Locate the cell with the specified text and output its (X, Y) center coordinate. 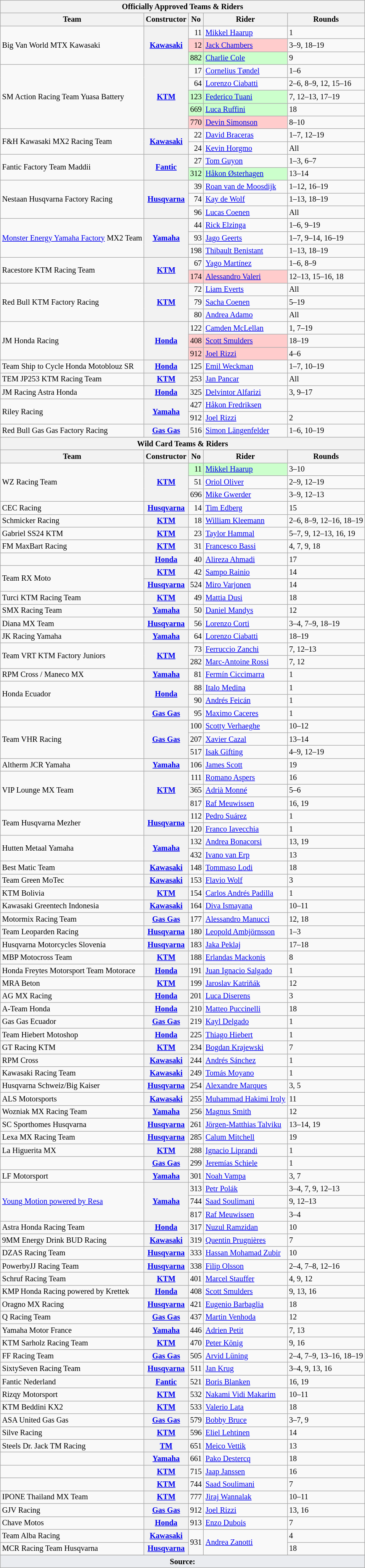
Steels Dr. Jack TM Racing (72, 1446)
285 (196, 1137)
188 (196, 958)
Marc-Antoine Rossi (246, 662)
AG MX Racing (72, 996)
79 (196, 302)
5–7, 9, 12–13, 16, 19 (326, 533)
80 (196, 315)
44 (196, 225)
Jaroslav Katriňák (246, 983)
Best Matic Team (72, 867)
164 (196, 906)
40 (196, 559)
Alexandre Marques (246, 1086)
Alireza Ahmadi (246, 559)
VIP Lounge MX Team (72, 790)
Liam Everts (246, 289)
3–9, 12–13 (326, 495)
Jago Geerts (246, 238)
325 (196, 392)
317 (196, 1227)
661 (196, 1459)
Bobby Bruce (246, 1420)
Miro Varjonen (246, 585)
50 (196, 610)
9, 16 (326, 1343)
Quentin Prugnières (246, 1240)
Wild Card Teams & Riders (183, 444)
93 (196, 238)
Muhammad Hakimi Iroly (246, 1099)
Andrés Feicán (246, 701)
256 (196, 1112)
288 (196, 1150)
David Braceras (246, 135)
333 (196, 1253)
Gas Gas Ecuador (72, 1022)
2–4, 7–8, 12–16 (326, 1266)
516 (196, 431)
FF Racing Team (72, 1356)
1–6, 10–19 (326, 431)
RPM Cross / Maneco MX (72, 675)
255 (196, 1099)
596 (196, 1433)
4–6 (326, 354)
39 (196, 187)
Jaap Janssen (246, 1471)
770 (196, 122)
23 (196, 533)
Monster Energy Yamaha Factory MX2 Team (72, 237)
Håkon Fredriksen (246, 405)
Red Bull Gas Gas Factory Racing (72, 431)
3–4 (326, 1214)
Hassan Mohamad Zubir (246, 1253)
Team VRT KTM Factory Juniors (72, 655)
313 (196, 1189)
Luca Diserens (246, 996)
Team Hiebert Motoshop (72, 1035)
13–14, 19 (326, 1124)
Rick Elzinga (246, 225)
Lexa MX Racing Team (72, 1137)
Team Leoparden Racing (72, 932)
Kay de Wolf (246, 199)
Arvid Lüning (246, 1356)
Adrien Petit (246, 1330)
199 (196, 983)
RPM Cross (72, 1060)
1, 7–19 (326, 328)
LF Motorsport (72, 1176)
Chave Motos (72, 1523)
Nestaan Husqvarna Factory Racing (72, 199)
Tom Guyon (246, 161)
Jiraj Wannalak (246, 1497)
Oragno MX Racing (72, 1305)
Diana MX Team (72, 623)
112 (196, 816)
210 (196, 1009)
42 (196, 572)
Husqvarna Schweiz/Big Kaiser (72, 1086)
Gabriel SS24 KTM (72, 533)
Silve Racing (72, 1433)
JM Honda Racing (72, 341)
Kevin Horgmo (246, 148)
8 (326, 958)
Ignacio Liprandi (246, 1150)
MRA Beton (72, 983)
532 (196, 1394)
95 (196, 713)
191 (196, 971)
Juan Ignacio Salgado (246, 971)
579 (196, 1420)
154 (196, 893)
Andrea Adamo (246, 315)
234 (196, 1047)
73 (196, 649)
Camden McLellan (246, 328)
122 (196, 328)
651 (196, 1446)
Oriol Oliver (246, 482)
31 (196, 546)
Carlos Andrés Padilla (246, 893)
282 (196, 662)
3–10 (326, 469)
TM (166, 1446)
2–4, 7–9, 13–16, 18–19 (326, 1356)
Adrià Monné (246, 790)
KTM Bolivia (72, 893)
Jaka Peklaj (246, 945)
Astra Honda Racing Team (72, 1227)
Jan Pancar (246, 379)
Xavier Cazal (246, 739)
Scotty Verhaeghe (246, 726)
777 (196, 1497)
7, 12–13 (326, 649)
106 (196, 765)
Hutten Metaal Yamaha (72, 848)
24 (196, 148)
446 (196, 1330)
Jeremías Schiele (246, 1163)
Mattia Dusi (246, 598)
Racestore KTM Racing Team (72, 270)
Officially Approved Teams & Riders (183, 6)
Alessandro Manucci (246, 919)
SC Sporthomes Husqvarna (72, 1124)
Meico Vettik (246, 1446)
3–9, 18–19 (326, 45)
3, 7 (326, 1176)
Andrea Zanotti (246, 1542)
Schmicker Racing (72, 521)
Valerio Lata (246, 1407)
Tomás Moyano (246, 1073)
81 (196, 675)
Eliel Lehtinen (246, 1433)
132 (196, 842)
13, 19 (326, 842)
3, 9–17 (326, 392)
Team Ship to Cycle Honda Motoblouz SR (72, 367)
A-Team Honda (72, 1009)
Noah Vampa (246, 1176)
Matteo Puccinelli (246, 1009)
244 (196, 1060)
Devin Simonson (246, 122)
Red Bull KTM Factory Racing (72, 302)
Federico Tuani (246, 97)
Q Racing Team (72, 1317)
Diva Ismayana (246, 906)
Fantic Nederland (72, 1382)
Husqvarna Motorcycles Slovenia (72, 945)
4, 9, 12 (326, 1279)
1–7, 10–19 (326, 367)
Kawasaki Greentech Indonesia (72, 906)
Bogdan Krajewski (246, 1047)
Magnus Smith (246, 1112)
Tommaso Lodi (246, 867)
696 (196, 495)
Sampo Rainio (246, 572)
William Kleemann (246, 521)
9 (326, 58)
Motormix Racing Team (72, 919)
2–6, 8–9, 12, 15–16 (326, 84)
1–6, 8–9 (326, 263)
180 (196, 932)
4 (326, 1536)
James Scott (246, 765)
Tim Edberg (246, 508)
WZ Racing Team (72, 482)
Erlandas Mackonis (246, 958)
Team Green MoTec (72, 880)
Kawasaki Racing Team (72, 1073)
319 (196, 1240)
Jörgen-Matthias Talviku (246, 1124)
22 (196, 135)
253 (196, 379)
La Higuerita MX (72, 1150)
FM MaxBart Racing (72, 546)
Source: (183, 1562)
Simon Längenfelder (246, 431)
88 (196, 688)
Calum Mitchell (246, 1137)
Roan van de Moosdijk (246, 187)
207 (196, 739)
Wozniak MX Racing Team (72, 1112)
505 (196, 1356)
Emil Weckman (246, 367)
Petr Polák (246, 1189)
Andrea Bonacorsi (246, 842)
174 (196, 276)
9MM Energy Drink BUD Racing (72, 1240)
Big Van World MTX Kawasaki (72, 45)
7, 12–13, 17–19 (326, 97)
Leopold Ambjörnsson (246, 932)
Young Motion powered by Resa (72, 1202)
1–12, 16–19 (326, 187)
Andrés Sánchez (246, 1060)
312 (196, 174)
Peter König (246, 1343)
Lucas Coenen (246, 212)
Sacha Coenen (246, 302)
2–9, 12–19 (326, 482)
90 (196, 701)
ALS Motorsports (72, 1099)
Filip Olsson (246, 1266)
249 (196, 1073)
KTM Beddini KX2 (72, 1407)
Turci KTM Racing Team (72, 598)
421 (196, 1305)
Team Husqvarna Mezher (72, 822)
Team VHR Racing (72, 739)
111 (196, 778)
Fermín Ciccimarra (246, 675)
13, 16 (326, 1510)
301 (196, 1176)
261 (196, 1124)
Kayl Delgado (246, 1022)
219 (196, 1022)
Jack Chambers (246, 45)
533 (196, 1407)
Maximo Caceres (246, 713)
7, 13 (326, 1330)
Ferruccio Zanchi (246, 649)
2–6, 8–9, 12–16, 18–19 (326, 521)
Delvintor Alfarizi (246, 392)
Nakami Vidi Makarim (246, 1394)
201 (196, 996)
3–4, 7, 9, 12–13 (326, 1189)
Fantic Factory Team Maddii (72, 167)
401 (196, 1279)
GT Racing KTM (72, 1047)
KTM Sarholz Racing Team (72, 1343)
Flavio Wolf (246, 880)
1–6 (326, 71)
3–7, 9 (326, 1420)
299 (196, 1163)
177 (196, 919)
Taylor Hammal (246, 533)
3–4, 9, 13, 16 (326, 1369)
Charlie Cole (246, 58)
254 (196, 1086)
Eugenio Barbaglia (246, 1305)
120 (196, 829)
4, 7, 9, 18 (326, 546)
JK Racing Yamaha (72, 636)
Thibault Benistant (246, 251)
125 (196, 367)
183 (196, 945)
SMX Racing Team (72, 610)
Yago Martínez (246, 263)
Honda Ecuador (72, 694)
148 (196, 867)
Schruf Racing Team (72, 1279)
96 (196, 212)
470 (196, 1343)
CEC Racing (72, 508)
1–6, 9–19 (326, 225)
1–7, 9–14, 16–19 (326, 238)
49 (196, 598)
521 (196, 1382)
Altherm JCR Yamaha (72, 765)
15 (326, 508)
ASA United Gas Gas (72, 1420)
100 (196, 726)
1–3 (326, 932)
Riley Racing (72, 412)
4–9, 12–19 (326, 752)
KMP Honda Racing powered by Krettek (72, 1292)
PowerbyJJ Racing Team (72, 1266)
Håkon Østerhagen (246, 174)
IPONE Thailand MX Team (72, 1497)
Lorenzo Corti (246, 623)
931 (196, 1542)
SM Action Racing Team Yuasa Battery (72, 97)
74 (196, 199)
TEM JP253 KTM Racing Team (72, 379)
432 (196, 855)
Ivano van Erp (246, 855)
8–10 (326, 122)
524 (196, 585)
1–3, 6–7 (326, 161)
153 (196, 880)
Team Alba Racing (72, 1536)
715 (196, 1471)
Yamaha Motor France (72, 1330)
Team RX Moto (72, 578)
Rizqy Motorsport (72, 1394)
517 (196, 752)
Isak Gifting (246, 752)
17–18 (326, 945)
225 (196, 1035)
MBP Motocross Team (72, 958)
Thiago Hiebert (246, 1035)
10–12 (326, 726)
GJV Racing (72, 1510)
Franco Iavecchia (246, 829)
Luca Ruffini (246, 110)
437 (196, 1317)
72 (196, 289)
Romano Aspers (246, 778)
Enzo Dubois (246, 1523)
F&H Kawasaki MX2 Racing Team (72, 141)
511 (196, 1369)
3–4, 7–9, 18–19 (326, 623)
9, 12–13 (326, 1201)
2 (326, 418)
123 (196, 97)
3, 5 (326, 1086)
Pako Destercq (246, 1459)
1–7, 12–19 (326, 135)
Pedro Suárez (246, 816)
882 (196, 58)
427 (196, 405)
27 (196, 161)
5–19 (326, 302)
Jan Krug (246, 1369)
12–13, 15–16, 18 (326, 276)
JM Racing Astra Honda (72, 392)
Daniel Mandys (246, 610)
Marcel Stauffer (246, 1279)
67 (196, 263)
365 (196, 790)
669 (196, 110)
12, 18 (326, 919)
198 (196, 251)
Mike Gwerder (246, 495)
Alessandro Valeri (246, 276)
913 (196, 1523)
Italo Medina (246, 688)
9, 13, 16 (326, 1292)
MCR Racing Team Husqvarna (72, 1549)
Honda Freytes Motorsport Team Motorace (72, 971)
56 (196, 623)
51 (196, 482)
SixtySeven Racing Team (72, 1369)
DZAS Racing Team (72, 1253)
Francesco Bassi (246, 546)
Martin Venhoda (246, 1317)
5–6 (326, 790)
Cornelius Tøndel (246, 71)
7, 12 (326, 662)
338 (196, 1266)
Nuzul Ramzidan (246, 1227)
Boris Blanken (246, 1382)
